Search for the cell housing the specified text and yield its [X, Y] center coordinate. 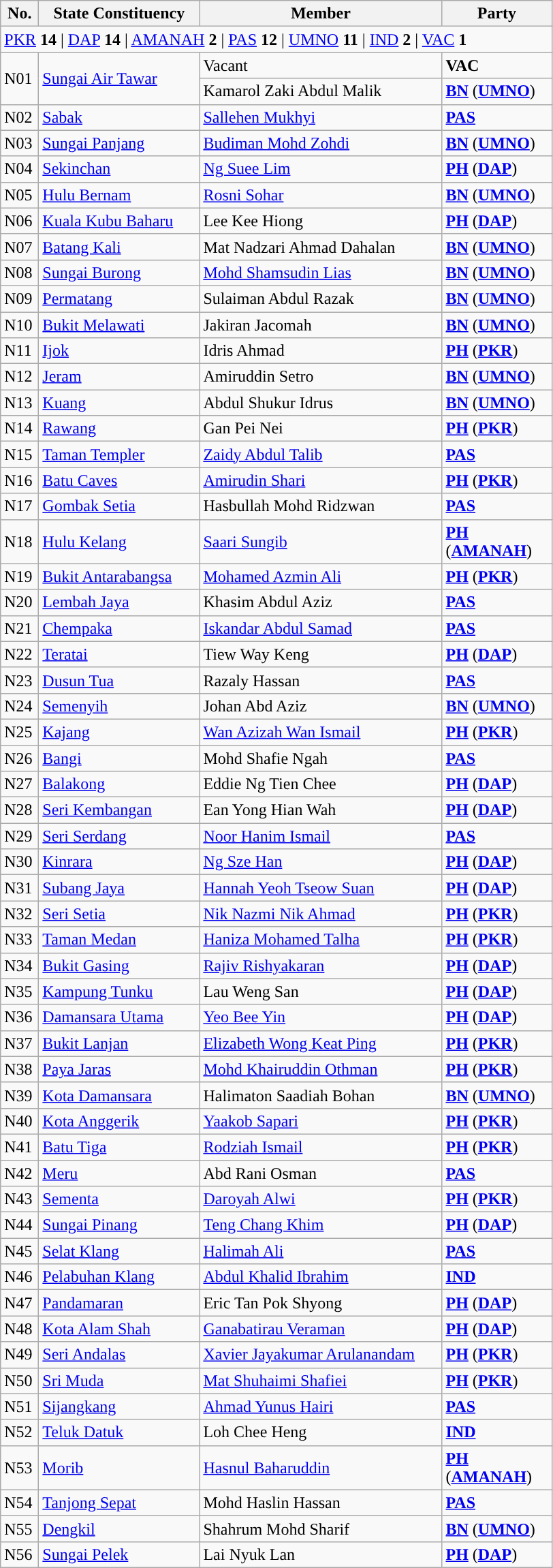
Balakong [119, 784]
N48 [20, 1329]
Khasim Abdul Aziz [321, 602]
Seri Kembangan [119, 810]
Mohd Shamsudin Lias [321, 273]
N14 [20, 429]
N25 [20, 732]
Loh Chee Heng [321, 1432]
Bukit Antarabangsa [119, 577]
N12 [20, 377]
Elizabeth Wong Keat Ping [321, 1043]
Amiruddin Setro [321, 377]
N11 [20, 351]
N53 [20, 1468]
N22 [20, 654]
N38 [20, 1069]
Sekinchan [119, 169]
Sementa [119, 1199]
Sungai Burong [119, 273]
Rajiv Rishyakaran [321, 966]
Sungai Pinang [119, 1225]
N06 [20, 221]
Member [321, 14]
N49 [20, 1355]
Mohd Haslin Hassan [321, 1503]
Batu Tiga [119, 1147]
N20 [20, 602]
Abdul Shukur Idrus [321, 403]
Hasnul Baharuddin [321, 1468]
Hasbullah Mohd Ridzwan [321, 506]
Ganabatirau Veraman [321, 1329]
Rosni Sohar [321, 195]
N29 [20, 836]
Tanjong Sepat [119, 1503]
N09 [20, 298]
Ng Suee Lim [321, 169]
Selat Klang [119, 1251]
N52 [20, 1432]
N43 [20, 1199]
Ahmad Yunus Hairi [321, 1406]
N41 [20, 1147]
Teluk Datuk [119, 1432]
Seri Andalas [119, 1355]
Kuang [119, 403]
Meru [119, 1173]
Kota Damansara [119, 1095]
N37 [20, 1043]
N50 [20, 1381]
Saari Sungib [321, 541]
Hannah Yeoh Tseow Suan [321, 888]
N31 [20, 888]
Kampung Tunku [119, 991]
N56 [20, 1554]
Kamarol Zaki Abdul Malik [321, 91]
Permatang [119, 298]
Mohd Shafie Ngah [321, 758]
Teratai [119, 654]
N19 [20, 577]
N46 [20, 1277]
Bukit Gasing [119, 966]
Batu Caves [119, 480]
Mohamed Azmin Ali [321, 577]
N47 [20, 1303]
State Constituency [119, 14]
Eric Tan Pok Shyong [321, 1303]
N55 [20, 1528]
Sallehen Mukhyi [321, 117]
Pelabuhan Klang [119, 1277]
N35 [20, 991]
N15 [20, 455]
N03 [20, 143]
N34 [20, 966]
N44 [20, 1225]
Abdul Khalid Ibrahim [321, 1277]
Zaidy Abdul Talib [321, 455]
N21 [20, 628]
PKR 14 | DAP 14 | AMANAH 2 | PAS 12 | UMNO 11 | IND 2 | VAC 1 [276, 40]
N51 [20, 1406]
Kinrara [119, 862]
Daroyah Alwi [321, 1199]
Jeram [119, 377]
Chempaka [119, 628]
N27 [20, 784]
Lai Nyuk Lan [321, 1554]
Haniza Mohamed Talha [321, 940]
Taman Templer [119, 455]
Seri Serdang [119, 836]
Vacant [321, 65]
Kuala Kubu Baharu [119, 221]
Noor Hanim Ismail [321, 836]
Sijangkang [119, 1406]
Dusun Tua [119, 680]
Mohd Khairuddin Othman [321, 1069]
N54 [20, 1503]
Shahrum Mohd Sharif [321, 1528]
Abd Rani Osman [321, 1173]
Rawang [119, 429]
N40 [20, 1121]
N24 [20, 706]
Semenyih [119, 706]
Johan Abd Aziz [321, 706]
Halimaton Saadiah Bohan [321, 1095]
Ean Yong Hian Wah [321, 810]
Seri Setia [119, 914]
Gombak Setia [119, 506]
Hulu Kelang [119, 541]
N08 [20, 273]
N13 [20, 403]
Xavier Jayakumar Arulanandam [321, 1355]
N02 [20, 117]
Damansara Utama [119, 1017]
Party [497, 14]
VAC [497, 65]
N05 [20, 195]
Sabak [119, 117]
Lee Kee Hiong [321, 221]
Paya Jaras [119, 1069]
N28 [20, 810]
Rodziah Ismail [321, 1147]
N36 [20, 1017]
N26 [20, 758]
Wan Azizah Wan Ismail [321, 732]
Subang Jaya [119, 888]
N45 [20, 1251]
N17 [20, 506]
Eddie Ng Tien Chee [321, 784]
N33 [20, 940]
N16 [20, 480]
N23 [20, 680]
N30 [20, 862]
Mat Nadzari Ahmad Dahalan [321, 247]
Hulu Bernam [119, 195]
Sulaiman Abdul Razak [321, 298]
Tiew Way Keng [321, 654]
Taman Medan [119, 940]
N42 [20, 1173]
Idris Ahmad [321, 351]
Bangi [119, 758]
Iskandar Abdul Samad [321, 628]
Ijok [119, 351]
Kota Alam Shah [119, 1329]
Morib [119, 1468]
N39 [20, 1095]
Razaly Hassan [321, 680]
Budiman Mohd Zohdi [321, 143]
N07 [20, 247]
Amirudin Shari [321, 480]
Pandamaran [119, 1303]
N01 [20, 78]
N32 [20, 914]
N18 [20, 541]
N10 [20, 325]
Bukit Melawati [119, 325]
Sungai Pelek [119, 1554]
Gan Pei Nei [321, 429]
Sungai Panjang [119, 143]
Mat Shuhaimi Shafiei [321, 1381]
Kajang [119, 732]
Lau Weng San [321, 991]
Yeo Bee Yin [321, 1017]
Yaakob Sapari [321, 1121]
Bukit Lanjan [119, 1043]
Batang Kali [119, 247]
Lembah Jaya [119, 602]
Ng Sze Han [321, 862]
Dengkil [119, 1528]
Halimah Ali [321, 1251]
Teng Chang Khim [321, 1225]
Sungai Air Tawar [119, 78]
Nik Nazmi Nik Ahmad [321, 914]
N04 [20, 169]
Sri Muda [119, 1381]
No. [20, 14]
Kota Anggerik [119, 1121]
Jakiran Jacomah [321, 325]
